Detect which cell encompasses the target text, then output its [X, Y] center coordinate. 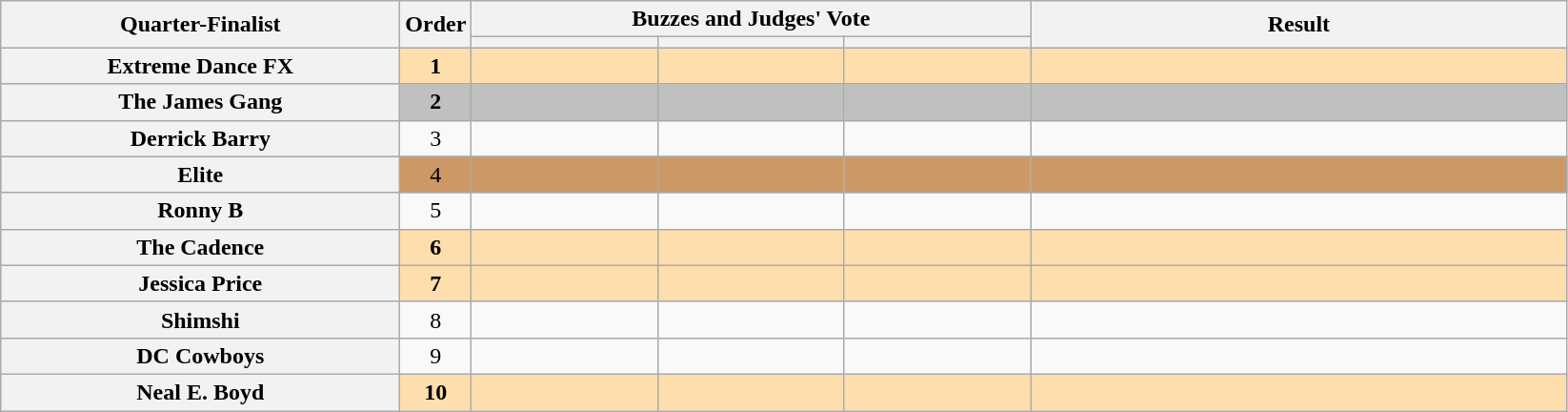
Extreme Dance FX [200, 66]
Shimshi [200, 319]
9 [436, 356]
8 [436, 319]
Quarter-Finalist [200, 25]
4 [436, 175]
The Cadence [200, 247]
6 [436, 247]
Derrick Barry [200, 138]
1 [436, 66]
Order [436, 25]
Neal E. Boyd [200, 392]
5 [436, 211]
10 [436, 392]
2 [436, 102]
DC Cowboys [200, 356]
Elite [200, 175]
Buzzes and Judges' Vote [751, 19]
3 [436, 138]
Jessica Price [200, 283]
Ronny B [200, 211]
7 [436, 283]
The James Gang [200, 102]
Result [1299, 25]
